Pinpoint the cell where the given text exists, returning its [x, y] midpoint coordinate. 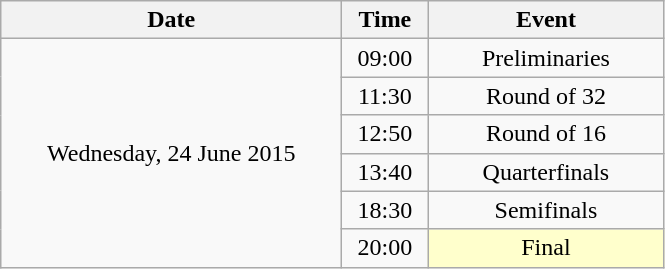
12:50 [385, 134]
20:00 [385, 248]
Semifinals [546, 210]
Wednesday, 24 June 2015 [172, 153]
Round of 32 [546, 96]
Final [546, 248]
Quarterfinals [546, 172]
13:40 [385, 172]
09:00 [385, 58]
Preliminaries [546, 58]
Round of 16 [546, 134]
18:30 [385, 210]
Time [385, 20]
Date [172, 20]
11:30 [385, 96]
Event [546, 20]
